Scan for the cell matching the given text and deliver its [x, y] coordinate at center. 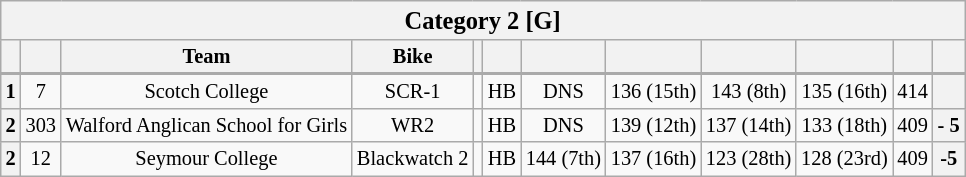
123 (28th) [748, 159]
Category 2 [G] [483, 20]
SCR-1 [412, 91]
136 (15th) [654, 91]
WR2 [412, 125]
1 [11, 91]
Team [206, 57]
Blackwatch 2 [412, 159]
143 (8th) [748, 91]
135 (16th) [844, 91]
303 [41, 125]
137 (16th) [654, 159]
144 (7th) [564, 159]
Seymour College [206, 159]
7 [41, 91]
-5 [949, 159]
12 [41, 159]
- 5 [949, 125]
133 (18th) [844, 125]
139 (12th) [654, 125]
Bike [412, 57]
128 (23rd) [844, 159]
Walford Anglican School for Girls [206, 125]
137 (14th) [748, 125]
414 [913, 91]
Scotch College [206, 91]
